Return (x, y) of the center of cell containing provided text 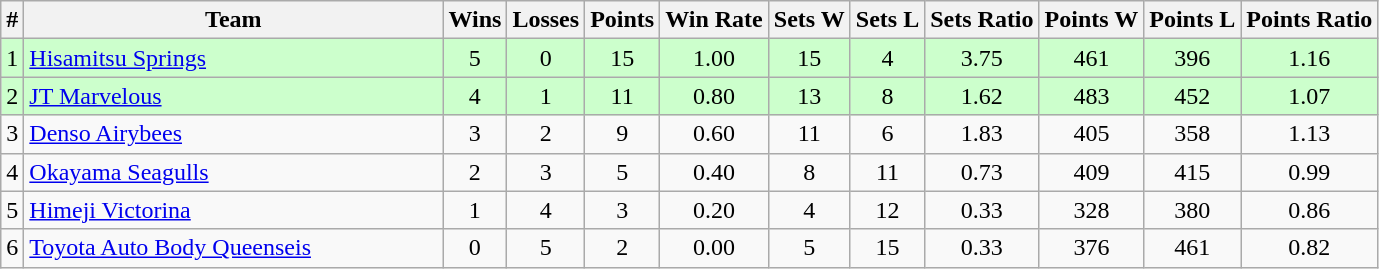
376 (1092, 248)
Points L (1192, 20)
Points (622, 20)
JT Marvelous (234, 96)
328 (1092, 210)
Okayama Seagulls (234, 172)
# (12, 20)
0.86 (1310, 210)
1.16 (1310, 58)
405 (1092, 134)
409 (1092, 172)
0.40 (714, 172)
1.13 (1310, 134)
Denso Airybees (234, 134)
0.73 (982, 172)
Sets L (887, 20)
415 (1192, 172)
Sets W (809, 20)
Toyota Auto Body Queenseis (234, 248)
Points Ratio (1310, 20)
1.62 (982, 96)
13 (809, 96)
Win Rate (714, 20)
3.75 (982, 58)
9 (622, 134)
1.83 (982, 134)
Losses (546, 20)
0.82 (1310, 248)
Points W (1092, 20)
483 (1092, 96)
452 (1192, 96)
Team (234, 20)
396 (1192, 58)
0.20 (714, 210)
0.60 (714, 134)
1.00 (714, 58)
Wins (475, 20)
Sets Ratio (982, 20)
Hisamitsu Springs (234, 58)
1.07 (1310, 96)
380 (1192, 210)
0.00 (714, 248)
12 (887, 210)
0.80 (714, 96)
Himeji Victorina (234, 210)
358 (1192, 134)
0.99 (1310, 172)
